Pinpoint the cell where the given text exists, returning its (X, Y) midpoint coordinate. 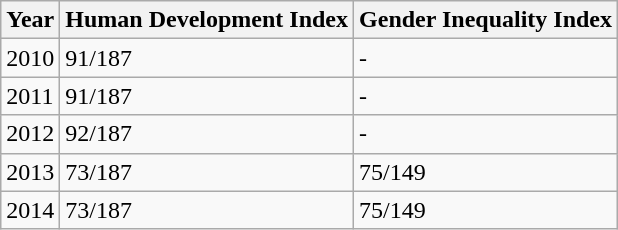
Year (30, 20)
Human Development Index (207, 20)
2013 (30, 172)
2011 (30, 96)
Gender Inequality Index (486, 20)
2014 (30, 210)
2010 (30, 58)
92/187 (207, 134)
2012 (30, 134)
